Pinpoint the cell where the given text exists, returning its (x, y) midpoint coordinate. 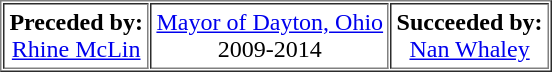
Mayor of Dayton, Ohio2009-2014 (270, 36)
Preceded by:Rhine McLin (76, 36)
Succeeded by:Nan Whaley (470, 36)
